Return the (x, y) coordinate for the center point of the cell that contains the specified text.  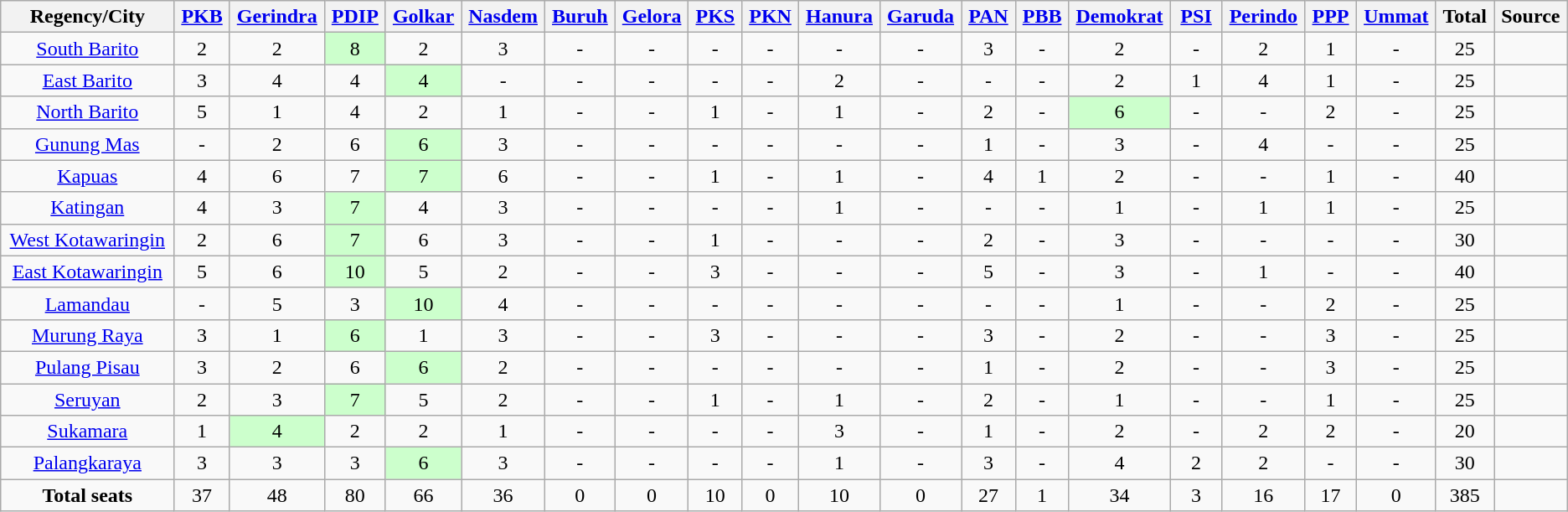
PKS (715, 17)
PAN (988, 17)
Golkar (423, 17)
PKB (202, 17)
Gerindra (276, 17)
Demokrat (1119, 17)
16 (1263, 495)
Sukamara (87, 432)
PBB (1042, 17)
Nasdem (503, 17)
Kapuas (87, 176)
Palangkaraya (87, 463)
27 (988, 495)
PKN (771, 17)
Perindo (1263, 17)
PDIP (355, 17)
North Barito (87, 112)
Ummat (1396, 17)
Hanura (839, 17)
Gunung Mas (87, 144)
20 (1465, 432)
Lamandau (87, 303)
Gelora (652, 17)
Total seats (87, 495)
66 (423, 495)
48 (276, 495)
Garuda (921, 17)
8 (355, 49)
Total (1465, 17)
Katingan (87, 208)
Seruyan (87, 400)
West Kotawaringin (87, 240)
Pulang Pisau (87, 367)
37 (202, 495)
36 (503, 495)
Murung Raya (87, 335)
PPP (1330, 17)
17 (1330, 495)
80 (355, 495)
East Kotawaringin (87, 272)
Buruh (580, 17)
Source (1531, 17)
Regency/City (87, 17)
South Barito (87, 49)
34 (1119, 495)
385 (1465, 495)
PSI (1196, 17)
East Barito (87, 80)
